Return the [x, y] coordinate for the center point of the cell that contains the specified text.  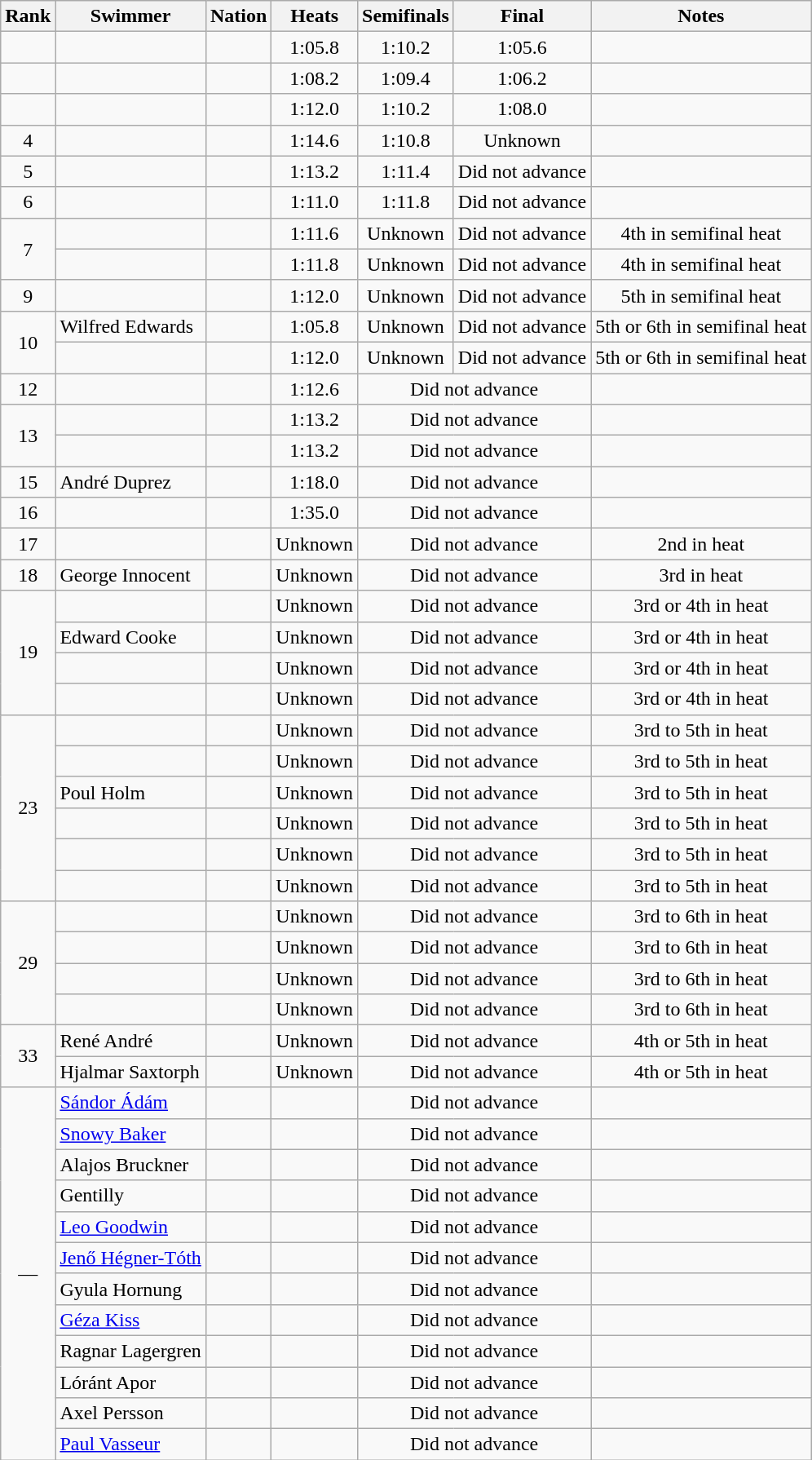
Lóránt Apor [130, 1383]
4 [28, 140]
Swimmer [130, 16]
1:18.0 [315, 482]
Paul Vasseur [130, 1445]
Gyula Hornung [130, 1289]
Hjalmar Saxtorph [130, 1072]
5th in semifinal heat [701, 295]
1:14.6 [315, 140]
Wilfred Edwards [130, 326]
1:11.0 [315, 202]
Axel Persson [130, 1414]
10 [28, 342]
Semifinals [406, 16]
George Innocent [130, 575]
Nation [238, 16]
18 [28, 575]
René André [130, 1041]
1:08.0 [522, 109]
Gentilly [130, 1196]
29 [28, 963]
16 [28, 513]
Heats [315, 16]
19 [28, 653]
2nd in heat [701, 544]
6 [28, 202]
1:08.2 [315, 78]
Notes [701, 16]
Sándor Ádám [130, 1103]
André Duprez [130, 482]
17 [28, 544]
1:06.2 [522, 78]
Leo Goodwin [130, 1227]
Jenő Hégner-Tóth [130, 1258]
1:11.4 [406, 171]
Final [522, 16]
— [28, 1274]
1:11.6 [315, 233]
1:10.8 [406, 140]
Edward Cooke [130, 637]
1:35.0 [315, 513]
3rd in heat [701, 575]
Ragnar Lagergren [130, 1351]
1:12.6 [315, 389]
5 [28, 171]
13 [28, 436]
15 [28, 482]
Snowy Baker [130, 1134]
Alajos Bruckner [130, 1165]
Géza Kiss [130, 1320]
1:05.6 [522, 47]
12 [28, 389]
7 [28, 249]
23 [28, 807]
1:09.4 [406, 78]
Poul Holm [130, 792]
Rank [28, 16]
33 [28, 1056]
9 [28, 295]
